For the text-containing cell, return its midpoint in [x, y] coordinate format. 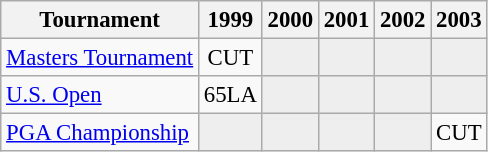
1999 [231, 20]
U.S. Open [100, 95]
2000 [290, 20]
2002 [403, 20]
PGA Championship [100, 133]
65LA [231, 95]
Masters Tournament [100, 58]
2001 [346, 20]
Tournament [100, 20]
2003 [459, 20]
